From the cell containing the given text, extract its center point as [x, y] coordinate. 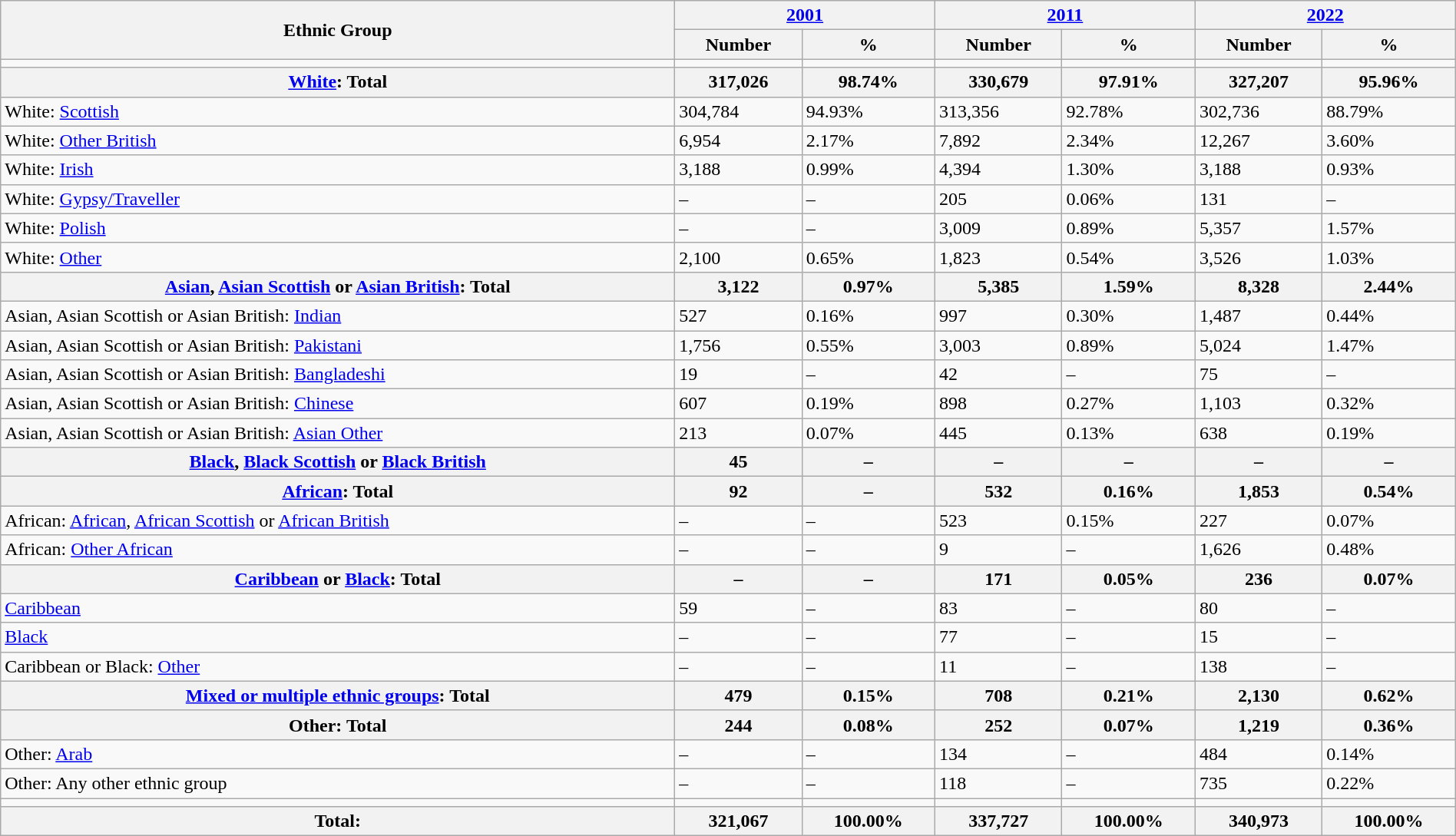
Other: Total [338, 725]
330,679 [998, 82]
Asian, Asian Scottish or Asian British: Indian [338, 316]
12,267 [1258, 140]
236 [1258, 579]
445 [998, 433]
0.08% [868, 725]
Mixed or multiple ethnic groups: Total [338, 696]
0.65% [868, 257]
313,356 [998, 111]
3,526 [1258, 257]
5,357 [1258, 228]
Other: Any other ethnic group [338, 783]
Caribbean [338, 608]
6,954 [739, 140]
0.48% [1388, 550]
708 [998, 696]
0.97% [868, 286]
2.34% [1129, 140]
2,100 [739, 257]
White: Total [338, 82]
59 [739, 608]
0.05% [1129, 579]
77 [998, 637]
Caribbean or Black: Total [338, 579]
340,973 [1258, 821]
1.59% [1129, 286]
2022 [1325, 15]
Asian, Asian Scottish or Asian British: Chinese [338, 404]
0.62% [1388, 696]
0.13% [1129, 433]
1,103 [1258, 404]
213 [739, 433]
92.78% [1129, 111]
735 [1258, 783]
171 [998, 579]
Other: Arab [338, 754]
0.30% [1129, 316]
3,122 [739, 286]
White: Other British [338, 140]
1.47% [1388, 345]
327,207 [1258, 82]
Asian, Asian Scottish or Asian British: Bangladeshi [338, 375]
2,130 [1258, 696]
Black, Black Scottish or Black British [338, 462]
337,727 [998, 821]
607 [739, 404]
African: Total [338, 491]
92 [739, 491]
0.44% [1388, 316]
3,009 [998, 228]
1.30% [1129, 170]
2001 [805, 15]
9 [998, 550]
3.60% [1388, 140]
Asian, Asian Scottish or Asian British: Total [338, 286]
Asian, Asian Scottish or Asian British: Asian Other [338, 433]
5,024 [1258, 345]
0.14% [1388, 754]
1,219 [1258, 725]
1.57% [1388, 228]
Caribbean or Black: Other [338, 666]
118 [998, 783]
95.96% [1388, 82]
5,385 [998, 286]
Black [338, 637]
227 [1258, 520]
527 [739, 316]
317,026 [739, 82]
White: Scottish [338, 111]
11 [998, 666]
White: Polish [338, 228]
Asian, Asian Scottish or Asian British: Pakistani [338, 345]
42 [998, 375]
White: Gypsy/Traveller [338, 199]
1,823 [998, 257]
Total: [338, 821]
7,892 [998, 140]
Ethnic Group [338, 30]
244 [739, 725]
19 [739, 375]
0.93% [1388, 170]
2.17% [868, 140]
0.32% [1388, 404]
1,487 [1258, 316]
134 [998, 754]
304,784 [739, 111]
252 [998, 725]
997 [998, 316]
98.74% [868, 82]
0.22% [1388, 783]
532 [998, 491]
4,394 [998, 170]
8,328 [1258, 286]
White: Other [338, 257]
131 [1258, 199]
2.44% [1388, 286]
2011 [1066, 15]
94.93% [868, 111]
75 [1258, 375]
83 [998, 608]
205 [998, 199]
80 [1258, 608]
African: Other African [338, 550]
White: Irish [338, 170]
1,626 [1258, 550]
1,756 [739, 345]
45 [739, 462]
484 [1258, 754]
African: African, African Scottish or African British [338, 520]
88.79% [1388, 111]
15 [1258, 637]
1,853 [1258, 491]
302,736 [1258, 111]
0.21% [1129, 696]
0.55% [868, 345]
97.91% [1129, 82]
523 [998, 520]
138 [1258, 666]
479 [739, 696]
898 [998, 404]
0.27% [1129, 404]
0.36% [1388, 725]
3,003 [998, 345]
638 [1258, 433]
0.99% [868, 170]
0.06% [1129, 199]
321,067 [739, 821]
1.03% [1388, 257]
